Scan for the cell matching the given text and deliver its [X, Y] coordinate at center. 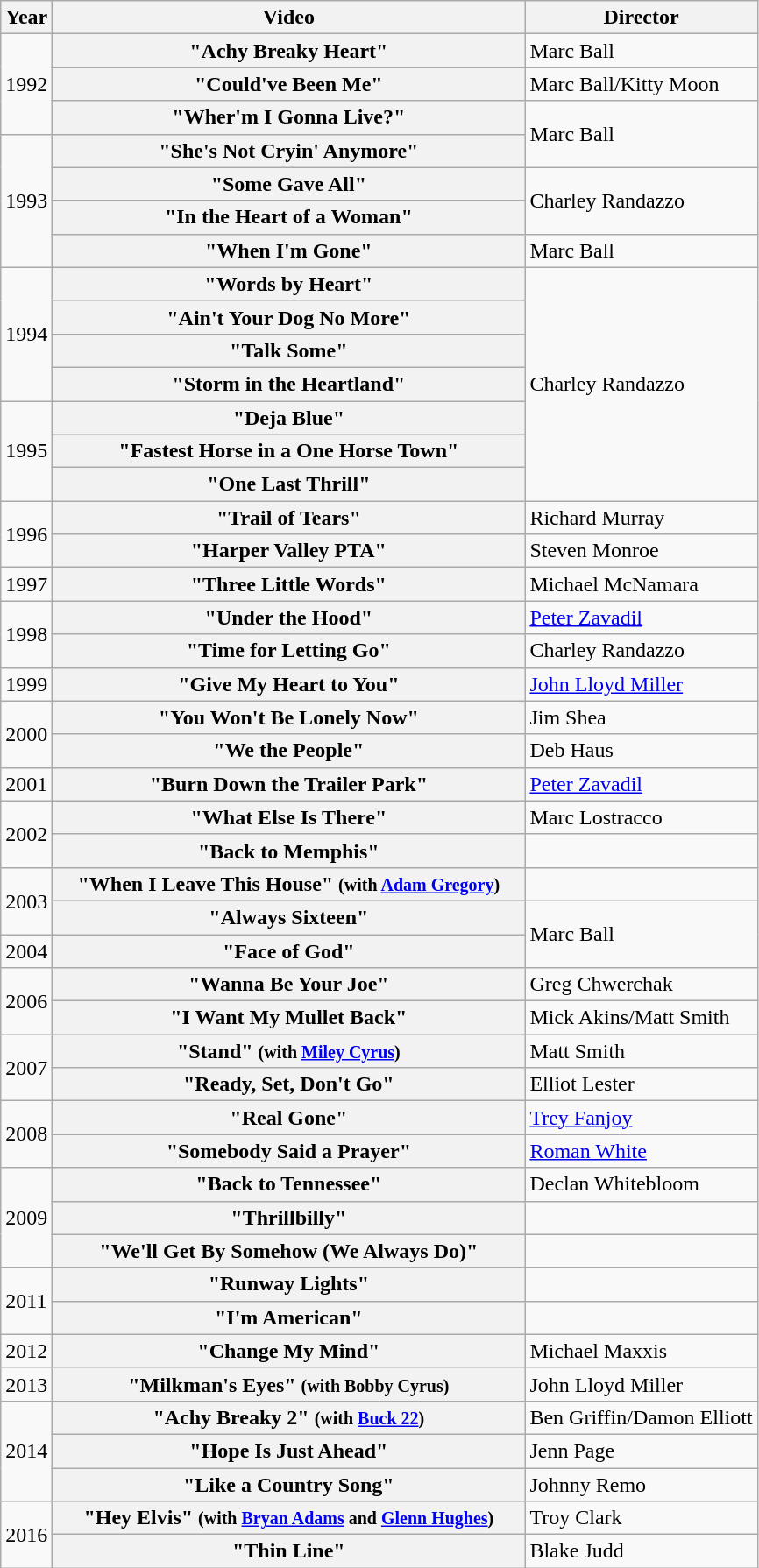
Steven Monroe [642, 551]
"You Won't Be Lonely Now" [289, 717]
"Runway Lights" [289, 1284]
"Change My Mind" [289, 1351]
Greg Chwerchak [642, 985]
Trey Fanjoy [642, 1118]
Marc Lostracco [642, 817]
"Ain't Your Dog No More" [289, 317]
1993 [26, 201]
Michael McNamara [642, 584]
2001 [26, 784]
Roman White [642, 1151]
"Hope Is Just Ahead" [289, 1451]
1997 [26, 584]
"We'll Get By Somehow (We Always Do)" [289, 1251]
"Talk Some" [289, 350]
"Achy Breaky Heart" [289, 51]
"When I Leave This House" (with Adam Gregory) [289, 884]
"Wanna Be Your Joe" [289, 985]
"Real Gone" [289, 1118]
"We the People" [289, 751]
"Burn Down the Trailer Park" [289, 784]
2014 [26, 1451]
2000 [26, 734]
"Storm in the Heartland" [289, 384]
"Give My Heart to You" [289, 684]
"Harper Valley PTA" [289, 551]
"Somebody Said a Prayer" [289, 1151]
2013 [26, 1384]
Jenn Page [642, 1451]
Declan Whitebloom [642, 1184]
"One Last Thrill" [289, 484]
Troy Clark [642, 1518]
"Words by Heart" [289, 284]
"What Else Is There" [289, 817]
2003 [26, 901]
Video [289, 18]
Michael Maxxis [642, 1351]
"Could've Been Me" [289, 84]
"Some Gave All" [289, 184]
"Thrillbilly" [289, 1218]
"Achy Breaky 2" (with Buck 22) [289, 1417]
"Back to Memphis" [289, 851]
"Milkman's Eyes" (with Bobby Cyrus) [289, 1384]
Marc Ball/Kitty Moon [642, 84]
"Like a Country Song" [289, 1485]
"When I'm Gone" [289, 251]
"Stand" (with Miley Cyrus) [289, 1051]
Matt Smith [642, 1051]
"Hey Elvis" (with Bryan Adams and Glenn Hughes) [289, 1518]
Johnny Remo [642, 1485]
2002 [26, 834]
1992 [26, 84]
"Under the Hood" [289, 618]
"Back to Tennessee" [289, 1184]
2016 [26, 1535]
"Always Sixteen" [289, 917]
2006 [26, 1001]
1994 [26, 334]
"She's Not Cryin' Anymore" [289, 151]
2009 [26, 1218]
"In the Heart of a Woman" [289, 217]
2012 [26, 1351]
"Ready, Set, Don't Go" [289, 1084]
"Three Little Words" [289, 584]
1995 [26, 451]
2004 [26, 950]
Deb Haus [642, 751]
2011 [26, 1301]
Director [642, 18]
1999 [26, 684]
"Deja Blue" [289, 418]
"Fastest Horse in a One Horse Town" [289, 451]
"I Want My Mullet Back" [289, 1018]
"Face of God" [289, 950]
"Wher'm I Gonna Live?" [289, 117]
"Trail of Tears" [289, 518]
"Thin Line" [289, 1551]
"I'm American" [289, 1317]
"Time for Letting Go" [289, 651]
2007 [26, 1068]
Ben Griffin/Damon Elliott [642, 1417]
1996 [26, 534]
Blake Judd [642, 1551]
2008 [26, 1134]
Year [26, 18]
Mick Akins/Matt Smith [642, 1018]
1998 [26, 634]
Richard Murray [642, 518]
Elliot Lester [642, 1084]
Jim Shea [642, 717]
